Locate the cell with the specified text and output its (X, Y) center coordinate. 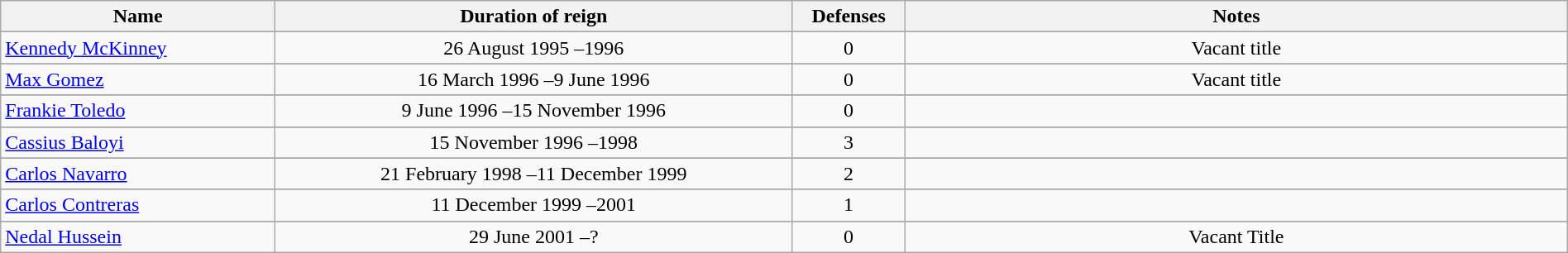
Vacant Title (1236, 236)
15 November 1996 –1998 (534, 142)
9 June 1996 –15 November 1996 (534, 111)
2 (849, 174)
Carlos Contreras (138, 205)
Cassius Baloyi (138, 142)
Carlos Navarro (138, 174)
11 December 1999 –2001 (534, 205)
3 (849, 142)
26 August 1995 –1996 (534, 48)
29 June 2001 –? (534, 236)
1 (849, 205)
16 March 1996 –9 June 1996 (534, 79)
Notes (1236, 17)
Kennedy McKinney (138, 48)
Frankie Toledo (138, 111)
Defenses (849, 17)
21 February 1998 –11 December 1999 (534, 174)
Name (138, 17)
Nedal Hussein (138, 236)
Max Gomez (138, 79)
Duration of reign (534, 17)
